Locate the cell with the specified text and output its (X, Y) center coordinate. 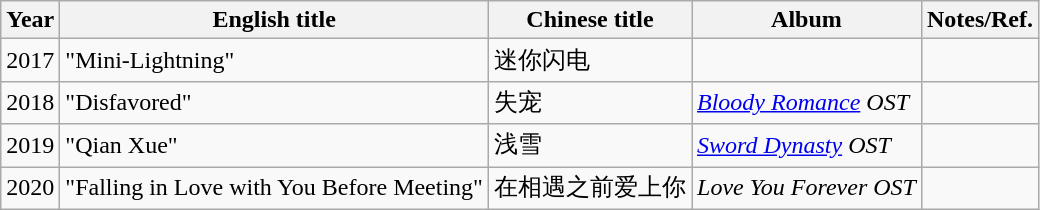
"Mini-Lightning" (274, 60)
Album (807, 20)
失宠 (590, 102)
浅雪 (590, 146)
Year (30, 20)
2020 (30, 188)
Sword Dynasty OST (807, 146)
Bloody Romance OST (807, 102)
迷你闪电 (590, 60)
2019 (30, 146)
Love You Forever OST (807, 188)
"Disfavored" (274, 102)
Notes/Ref. (980, 20)
2017 (30, 60)
"Qian Xue" (274, 146)
2018 (30, 102)
"Falling in Love with You Before Meeting" (274, 188)
English title (274, 20)
Chinese title (590, 20)
在相遇之前爱上你 (590, 188)
